Identify which cell holds the provided text, then report its [X, Y] central coordinate. 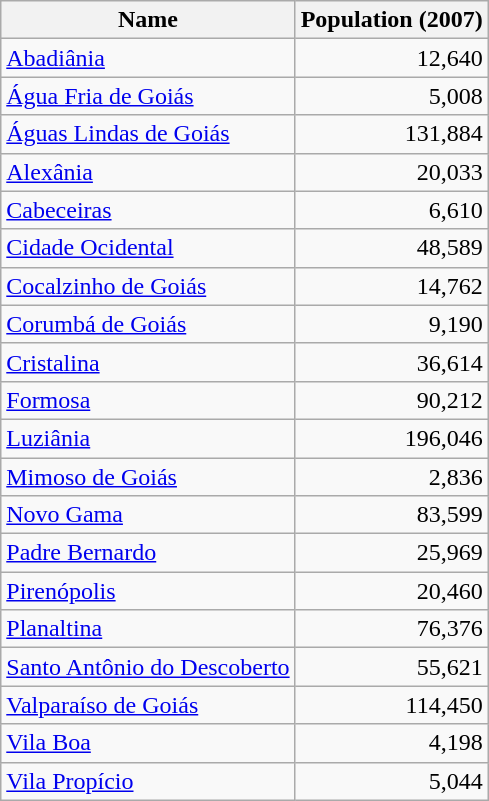
Novo Gama [148, 515]
Água Fria de Goiás [148, 96]
Cocalzinho de Goiás [148, 286]
Mimoso de Goiás [148, 477]
Corumbá de Goiás [148, 324]
20,033 [392, 172]
5,008 [392, 96]
48,589 [392, 248]
131,884 [392, 134]
25,969 [392, 553]
Planaltina [148, 629]
Padre Bernardo [148, 553]
Formosa [148, 400]
83,599 [392, 515]
Valparaíso de Goiás [148, 705]
Population (2007) [392, 20]
114,450 [392, 705]
Águas Lindas de Goiás [148, 134]
Santo Antônio do Descoberto [148, 667]
Vila Propício [148, 781]
Alexânia [148, 172]
55,621 [392, 667]
5,044 [392, 781]
2,836 [392, 477]
Name [148, 20]
12,640 [392, 58]
Cabeceiras [148, 210]
4,198 [392, 743]
Cidade Ocidental [148, 248]
36,614 [392, 362]
Luziânia [148, 438]
Cristalina [148, 362]
Vila Boa [148, 743]
76,376 [392, 629]
Abadiânia [148, 58]
9,190 [392, 324]
6,610 [392, 210]
20,460 [392, 591]
90,212 [392, 400]
196,046 [392, 438]
Pirenópolis [148, 591]
14,762 [392, 286]
